Search for the cell housing the specified text and yield its (X, Y) center coordinate. 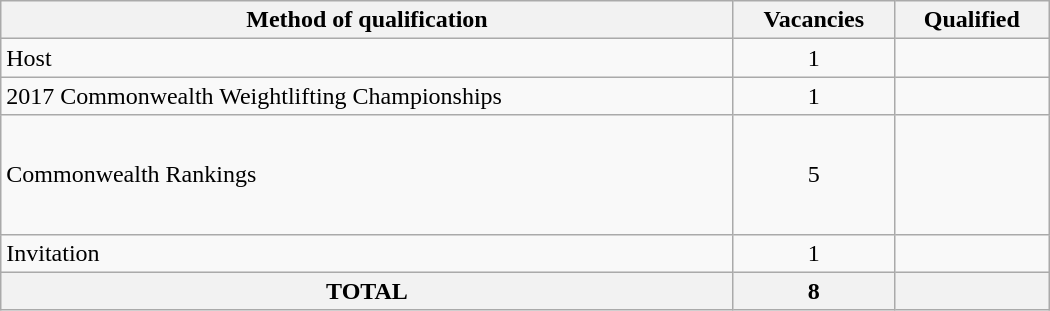
Qualified (972, 20)
8 (814, 291)
Commonwealth Rankings (367, 174)
Vacancies (814, 20)
Invitation (367, 253)
Host (367, 58)
TOTAL (367, 291)
Method of qualification (367, 20)
2017 Commonwealth Weightlifting Championships (367, 96)
5 (814, 174)
